From the cell containing the given text, extract its center point as (x, y) coordinate. 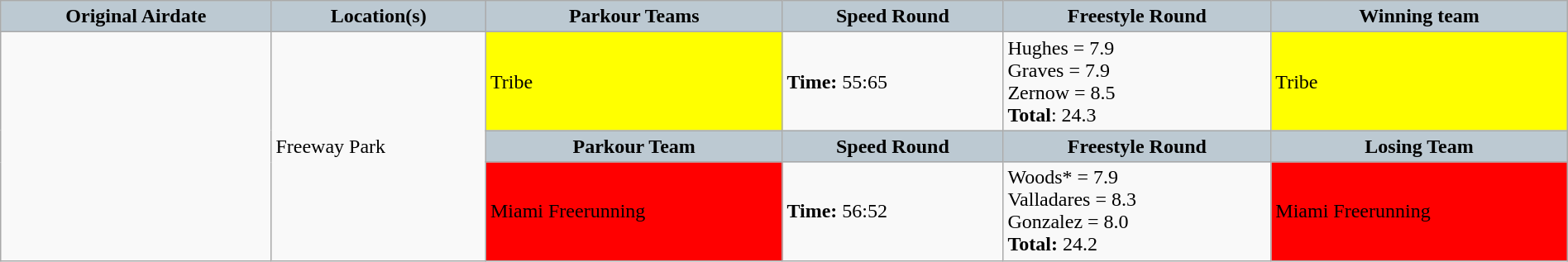
Losing Team (1419, 146)
Time: 55:65 (893, 81)
Woods* = 7.9Valladares = 8.3Gonzalez = 8.0Total: 24.2 (1137, 212)
Winning team (1419, 17)
Parkour Teams (633, 17)
Original Airdate (136, 17)
Time: 56:52 (893, 212)
Location(s) (379, 17)
Freeway Park (379, 146)
Hughes = 7.9Graves = 7.9Zernow = 8.5Total: 24.3 (1137, 81)
Parkour Team (633, 146)
